Locate the cell with the specified text and output its (X, Y) center coordinate. 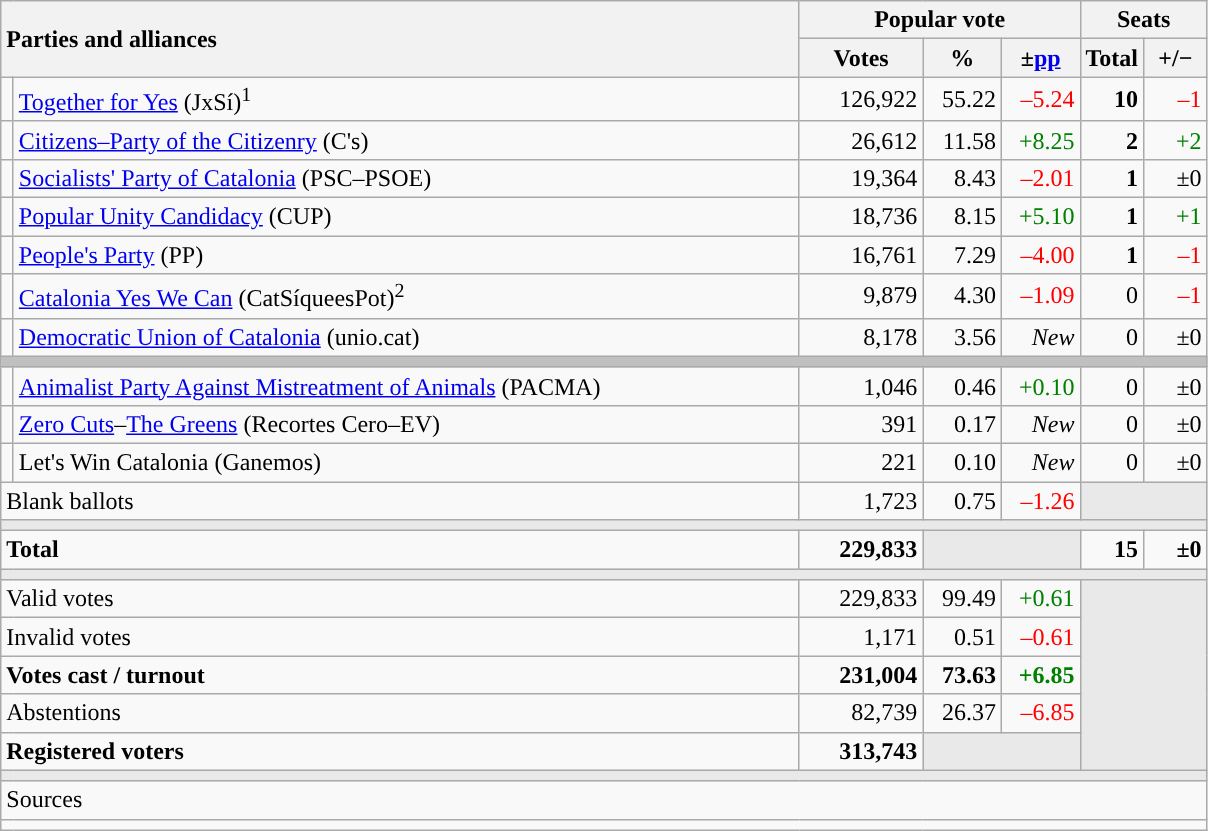
+5.10 (1040, 217)
231,004 (861, 675)
Let's Win Catalonia (Ganemos) (406, 462)
People's Party (PP) (406, 255)
–0.61 (1040, 637)
0.10 (962, 462)
1,046 (861, 386)
–2.01 (1040, 178)
11.58 (962, 140)
Sources (604, 800)
+8.25 (1040, 140)
2 (1112, 140)
Socialists' Party of Catalonia (PSC–PSOE) (406, 178)
99.49 (962, 599)
+/− (1176, 58)
0.17 (962, 424)
Votes (861, 58)
Catalonia Yes We Can (CatSíqueesPot)2 (406, 296)
391 (861, 424)
+0.10 (1040, 386)
8.15 (962, 217)
% (962, 58)
221 (861, 462)
1,723 (861, 501)
126,922 (861, 100)
0.51 (962, 637)
7.29 (962, 255)
Zero Cuts–The Greens (Recortes Cero–EV) (406, 424)
9,879 (861, 296)
Parties and alliances (400, 39)
–4.00 (1040, 255)
Votes cast / turnout (400, 675)
10 (1112, 100)
+2 (1176, 140)
18,736 (861, 217)
–1.26 (1040, 501)
313,743 (861, 751)
±pp (1040, 58)
Animalist Party Against Mistreatment of Animals (PACMA) (406, 386)
Blank ballots (400, 501)
82,739 (861, 713)
8.43 (962, 178)
Seats (1144, 20)
15 (1112, 550)
8,178 (861, 337)
26,612 (861, 140)
Popular Unity Candidacy (CUP) (406, 217)
+0.61 (1040, 599)
4.30 (962, 296)
16,761 (861, 255)
0.75 (962, 501)
Abstentions (400, 713)
Popular vote (940, 20)
55.22 (962, 100)
3.56 (962, 337)
Together for Yes (JxSí)1 (406, 100)
–5.24 (1040, 100)
1,171 (861, 637)
+1 (1176, 217)
26.37 (962, 713)
Democratic Union of Catalonia (unio.cat) (406, 337)
73.63 (962, 675)
Citizens–Party of the Citizenry (C's) (406, 140)
Valid votes (400, 599)
Registered voters (400, 751)
0.46 (962, 386)
–1.09 (1040, 296)
Invalid votes (400, 637)
–6.85 (1040, 713)
+6.85 (1040, 675)
19,364 (861, 178)
